For the text-containing cell, return its midpoint in (X, Y) coordinate format. 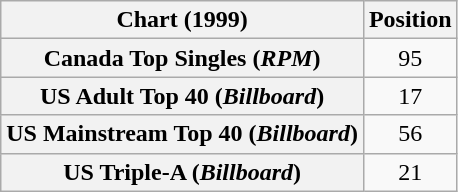
US Triple-A (Billboard) (182, 172)
95 (410, 58)
Position (410, 20)
Chart (1999) (182, 20)
Canada Top Singles (RPM) (182, 58)
17 (410, 96)
US Mainstream Top 40 (Billboard) (182, 134)
21 (410, 172)
US Adult Top 40 (Billboard) (182, 96)
56 (410, 134)
